Output the [X, Y] coordinate of the center of the cell containing the given text.  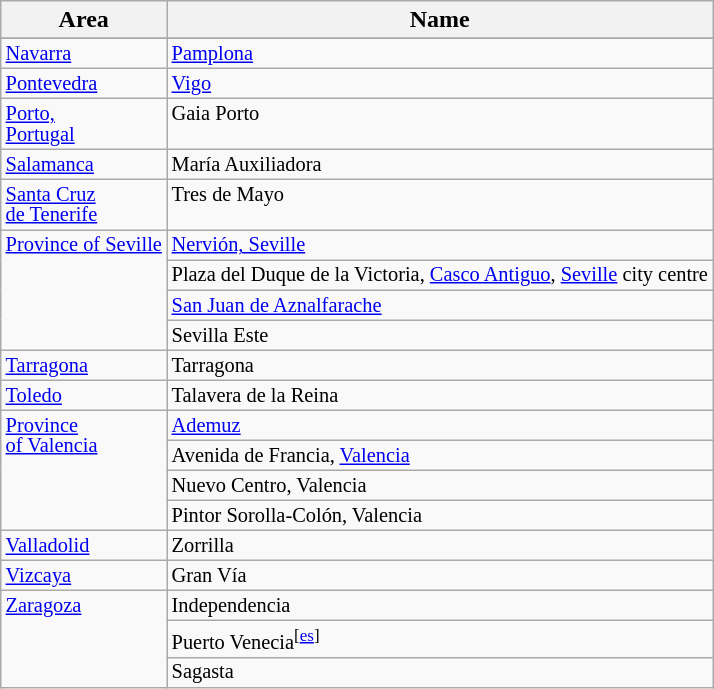
San Juan de Aznalfarache [440, 305]
Sagasta [440, 672]
Pamplona [440, 54]
Nuevo Centro, Valencia [440, 485]
Ademuz [440, 425]
Name [440, 20]
Navarra [84, 54]
Puerto Venecia[es] [440, 638]
Independencia [440, 605]
María Auxiliadora [440, 164]
Provinceof Valencia [84, 470]
Pintor Sorolla-Colón, Valencia [440, 515]
Salamanca [84, 164]
Nervión, Seville [440, 245]
Toledo [84, 395]
Zorrilla [440, 545]
Sevilla Este [440, 335]
Tres de Mayo [440, 204]
Gran Vía [440, 575]
Talavera de la Reina [440, 395]
Porto,Portugal [84, 124]
Santa Cruzde Tenerife [84, 204]
Vigo [440, 84]
Province of Seville [84, 290]
Vizcaya [84, 575]
Gaia Porto [440, 124]
Area [84, 20]
Avenida de Francia, Valencia [440, 455]
Zaragoza [84, 638]
Pontevedra [84, 84]
Valladolid [84, 545]
Plaza del Duque de la Victoria, Casco Antiguo, Seville city centre [440, 275]
